Return [x, y] of the center of cell containing provided text 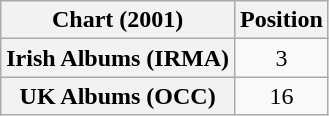
Position [282, 20]
Irish Albums (IRMA) [118, 58]
UK Albums (OCC) [118, 96]
Chart (2001) [118, 20]
3 [282, 58]
16 [282, 96]
